Find where the given text appears and provide that cell's center as (X, Y) coordinate. 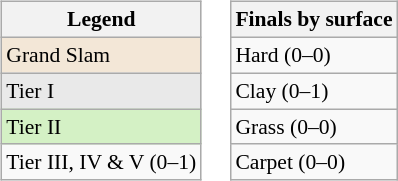
Carpet (0–0) (314, 162)
Legend (101, 20)
Grass (0–0) (314, 127)
Finals by surface (314, 20)
Grand Slam (101, 55)
Tier I (101, 91)
Clay (0–1) (314, 91)
Tier II (101, 127)
Hard (0–0) (314, 55)
Tier III, IV & V (0–1) (101, 162)
